For the text-containing cell, return its midpoint in [X, Y] coordinate format. 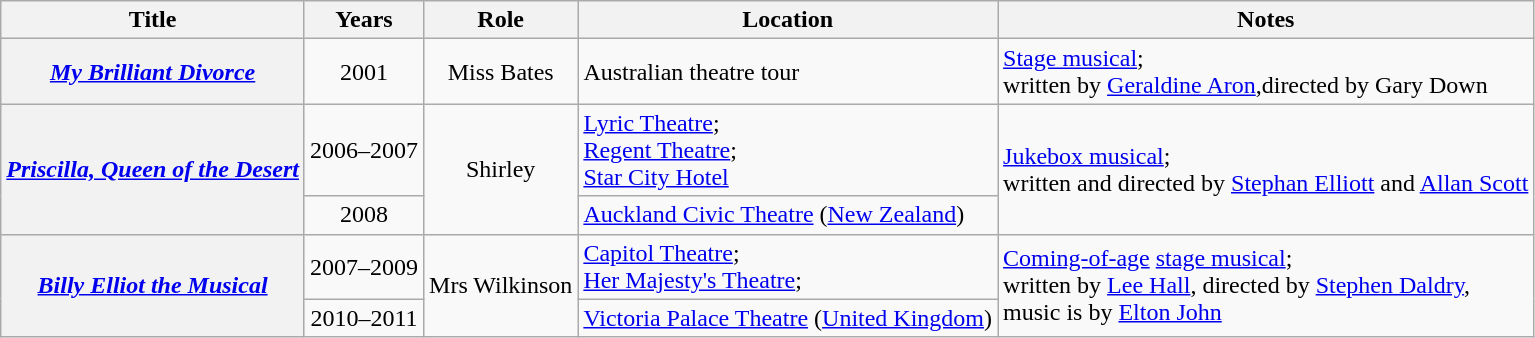
2008 [364, 215]
Auckland Civic Theatre (New Zealand) [788, 215]
2010–2011 [364, 318]
Location [788, 20]
Role [501, 20]
Miss Bates [501, 72]
Jukebox musical;written and directed by Stephan Elliott and Allan Scott [1266, 169]
Shirley [501, 169]
Billy Elliot the Musical [153, 286]
Victoria Palace Theatre (United Kingdom) [788, 318]
Lyric Theatre;Regent Theatre;Star City Hotel [788, 150]
Capitol Theatre;Her Majesty's Theatre; [788, 266]
2006–2007 [364, 150]
Priscilla, Queen of the Desert [153, 169]
Title [153, 20]
Mrs Wilkinson [501, 286]
Notes [1266, 20]
My Brilliant Divorce [153, 72]
Australian theatre tour [788, 72]
Years [364, 20]
Coming-of-age stage musical;written by Lee Hall, directed by Stephen Daldry,music is by Elton John [1266, 286]
Stage musical;written by Geraldine Aron,directed by Gary Down [1266, 72]
2007–2009 [364, 266]
2001 [364, 72]
